Scan for the cell matching the given text and deliver its (x, y) coordinate at center. 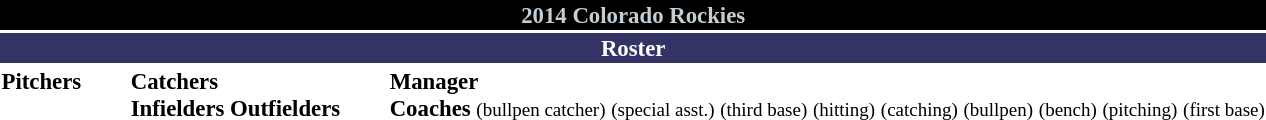
2014 Colorado Rockies (633, 15)
Roster (633, 48)
